Find where the given text appears and provide that cell's center as [X, Y] coordinate. 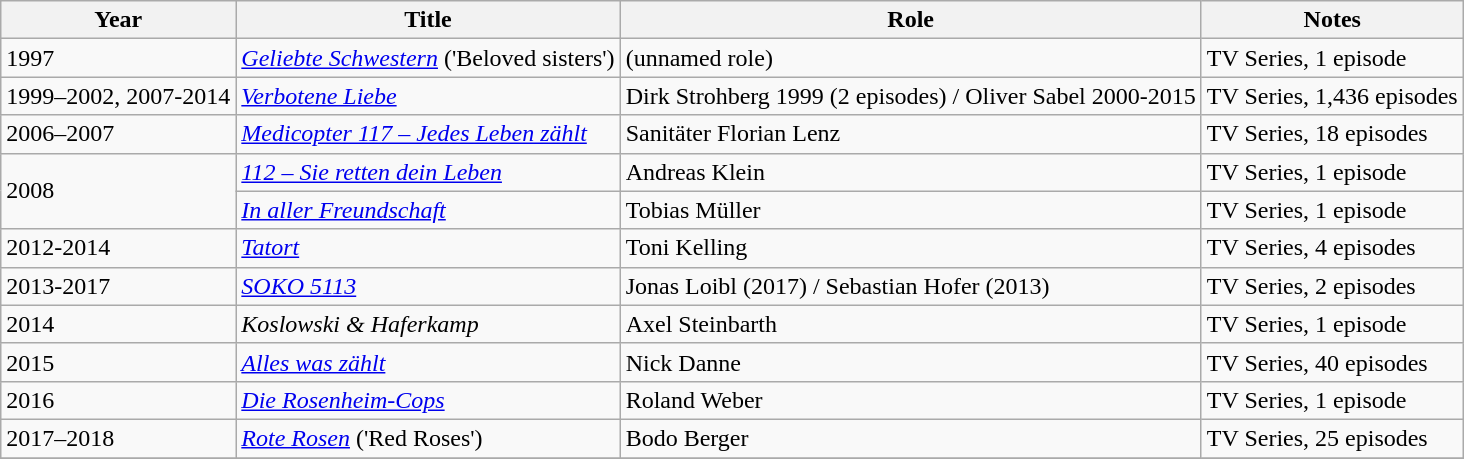
Title [428, 20]
SOKO 5113 [428, 286]
2014 [118, 324]
2015 [118, 362]
Andreas Klein [910, 172]
TV Series, 18 episodes [1332, 134]
Geliebte Schwestern ('Beloved sisters') [428, 58]
1997 [118, 58]
(unnamed role) [910, 58]
112 – Sie retten dein Leben [428, 172]
Toni Kelling [910, 248]
Axel Steinbarth [910, 324]
Bodo Berger [910, 438]
1999–2002, 2007-2014 [118, 96]
Nick Danne [910, 362]
Verbotene Liebe [428, 96]
Koslowski & Haferkamp [428, 324]
2017–2018 [118, 438]
Notes [1332, 20]
Dirk Strohberg 1999 (2 episodes) / Oliver Sabel 2000-2015 [910, 96]
In aller Freundschaft [428, 210]
TV Series, 40 episodes [1332, 362]
2012-2014 [118, 248]
Year [118, 20]
TV Series, 25 episodes [1332, 438]
Roland Weber [910, 400]
Alles was zählt [428, 362]
Tatort [428, 248]
TV Series, 2 episodes [1332, 286]
Rote Rosen ('Red Roses') [428, 438]
2013-2017 [118, 286]
Die Rosenheim-Cops [428, 400]
Tobias Müller [910, 210]
Role [910, 20]
Jonas Loibl (2017) / Sebastian Hofer (2013) [910, 286]
Sanitäter Florian Lenz [910, 134]
2016 [118, 400]
TV Series, 4 episodes [1332, 248]
TV Series, 1,436 episodes [1332, 96]
2008 [118, 191]
2006–2007 [118, 134]
Medicopter 117 – Jedes Leben zählt [428, 134]
